Search for the cell housing the specified text and yield its [x, y] center coordinate. 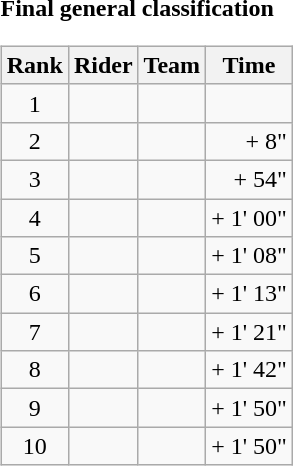
Time [250, 65]
+ 1' 08" [250, 256]
3 [34, 179]
Team [172, 65]
Rank [34, 65]
+ 54" [250, 179]
4 [34, 217]
8 [34, 370]
+ 8" [250, 141]
5 [34, 256]
Rider [103, 65]
6 [34, 294]
7 [34, 332]
2 [34, 141]
+ 1' 00" [250, 217]
1 [34, 103]
+ 1' 42" [250, 370]
+ 1' 21" [250, 332]
9 [34, 408]
+ 1' 13" [250, 294]
10 [34, 446]
